Determine the (x, y) coordinate at the center of the cell enclosing the given text.  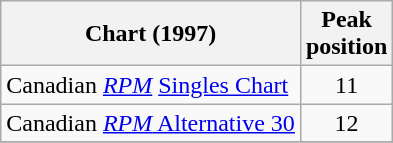
12 (346, 123)
Peakposition (346, 34)
11 (346, 85)
Chart (1997) (151, 34)
Canadian RPM Alternative 30 (151, 123)
Canadian RPM Singles Chart (151, 85)
